Provide the [X, Y] coordinate of the cell's center where the given text is located.  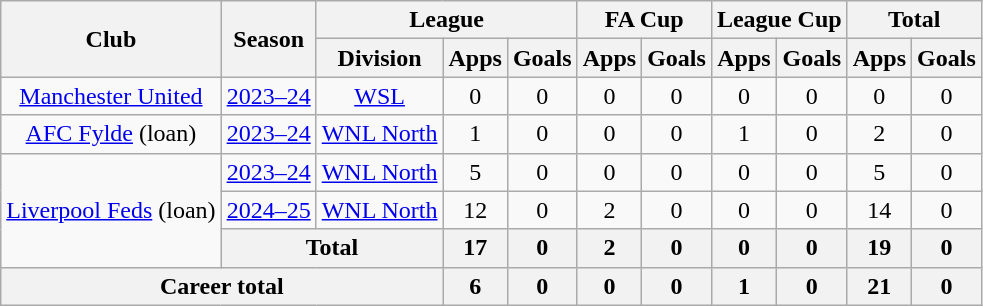
Manchester United [111, 96]
Division [380, 58]
League Cup [779, 20]
WSL [380, 96]
17 [475, 248]
Liverpool Feds (loan) [111, 210]
Season [268, 39]
FA Cup [644, 20]
12 [475, 210]
Career total [222, 286]
14 [879, 210]
21 [879, 286]
2024–25 [268, 210]
19 [879, 248]
AFC Fylde (loan) [111, 134]
Club [111, 39]
6 [475, 286]
League [446, 20]
